Detect which cell encompasses the target text, then output its (x, y) center coordinate. 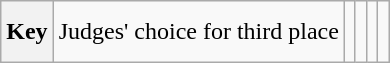
Judges' choice for third place (198, 32)
Key (27, 32)
